Output the (X, Y) coordinate of the center of the cell containing the given text.  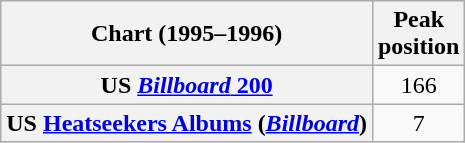
US Billboard 200 (187, 85)
Chart (1995–1996) (187, 34)
7 (418, 123)
166 (418, 85)
Peakposition (418, 34)
US Heatseekers Albums (Billboard) (187, 123)
